Return [X, Y] of the center of cell containing provided text 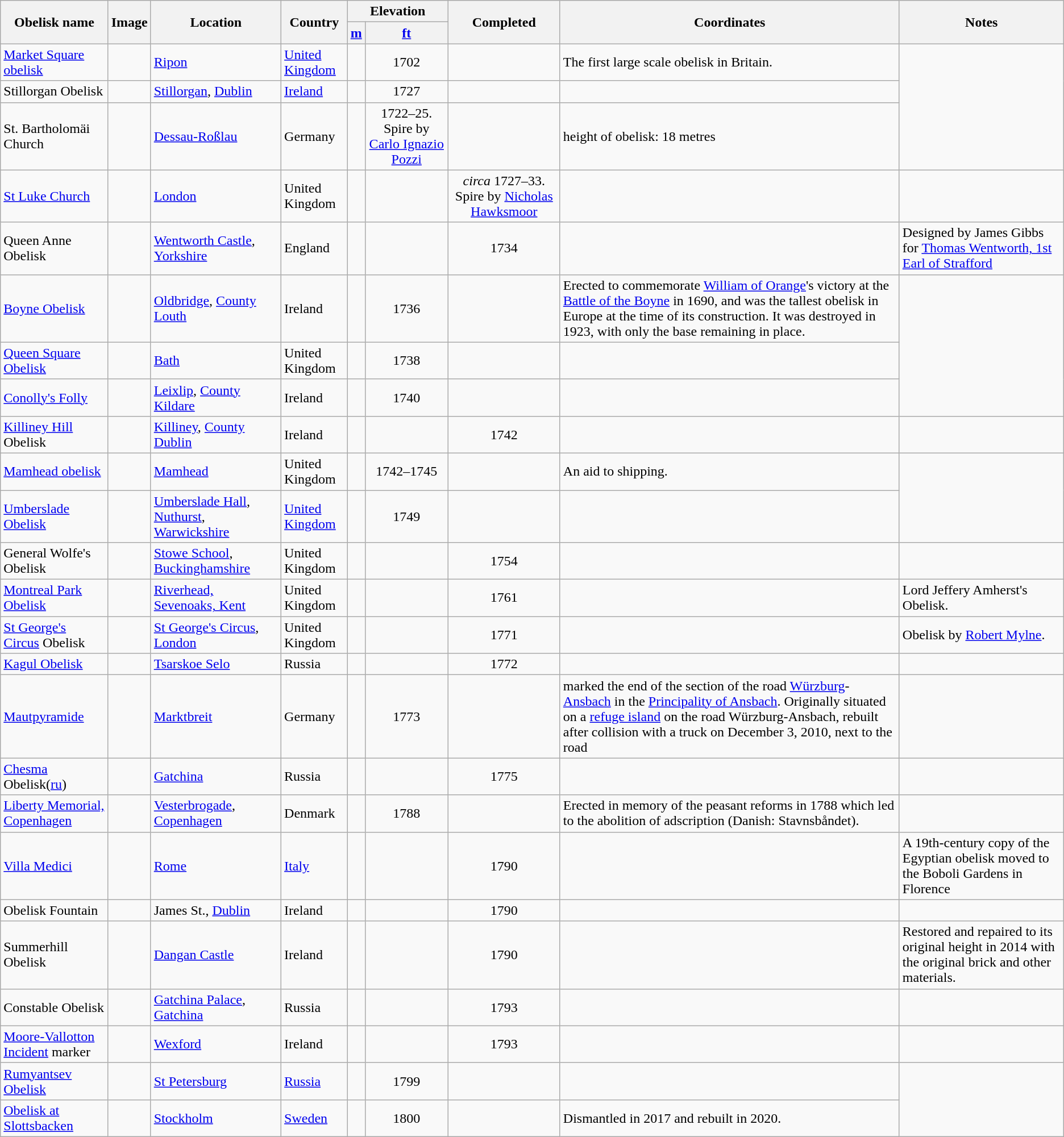
Wentworth Castle, Yorkshire [216, 248]
Denmark [315, 814]
1788 [406, 814]
Mamhead obelisk [55, 472]
Gatchina Palace, Gatchina [216, 1007]
Boyne Obelisk [55, 308]
St. Bartholomäi Church [55, 136]
Obelisk at Slottsbacken [55, 1118]
1754 [504, 561]
1799 [406, 1081]
Obelisk by Robert Mylne. [981, 635]
Chesma Obelisk(ru) [55, 776]
Marktbreit [216, 717]
A 19th-century copy of the Egyptian obelisk moved to the Boboli Gardens in Florence [981, 866]
St George's Circus Obelisk [55, 635]
Designed by James Gibbs for Thomas Wentworth, 1st Earl of Strafford [981, 248]
Completed [504, 22]
Image [130, 22]
Liberty Memorial, Copenhagen [55, 814]
Mamhead [216, 472]
Montreal Park Obelisk [55, 598]
Kagul Obelisk [55, 664]
Italy [315, 866]
Stockholm [216, 1118]
Country [315, 22]
Queen Square Obelisk [55, 360]
The first large scale obelisk in Britain. [730, 63]
Location [216, 22]
An aid to shipping. [730, 472]
Conolly's Folly [55, 398]
Stowe School, Buckinghamshire [216, 561]
1771 [504, 635]
St George's Circus, London [216, 635]
Killiney, County Dublin [216, 434]
1742 [504, 434]
Ripon [216, 63]
Notes [981, 22]
Rome [216, 866]
Tsarskoe Selo [216, 664]
Stillorgan Obelisk [55, 91]
Bath [216, 360]
m [356, 33]
Obelisk Fountain [55, 910]
Umberslade Obelisk [55, 516]
1749 [406, 516]
Moore-Vallotton Incident marker [55, 1044]
Summerhill Obelisk [55, 955]
Queen Anne Obelisk [55, 248]
Obelisk name [55, 22]
England [315, 248]
1738 [406, 360]
1702 [406, 63]
Gatchina [216, 776]
Coordinates [730, 22]
1727 [406, 91]
height of obelisk: 18 metres [730, 136]
1734 [504, 248]
Market Square obelisk [55, 63]
1800 [406, 1118]
Riverhead, Sevenoaks, Kent [216, 598]
Dessau-Roßlau [216, 136]
Wexford [216, 1044]
Rumyantsev Obelisk [55, 1081]
1742–1745 [406, 472]
1722–25. Spire by Carlo Ignazio Pozzi [406, 136]
1736 [406, 308]
Restored and repaired to its original height in 2014 with the original brick and other materials. [981, 955]
Umberslade Hall, Nuthurst, Warwickshire [216, 516]
Constable Obelisk [55, 1007]
Killiney Hill Obelisk [55, 434]
Villa Medici [55, 866]
Mautpyramide [55, 717]
Vesterbrogade, Copenhagen [216, 814]
Lord Jeffery Amherst's Obelisk. [981, 598]
1740 [406, 398]
ft [406, 33]
1772 [504, 664]
General Wolfe's Obelisk [55, 561]
Stillorgan, Dublin [216, 91]
Oldbridge, County Louth [216, 308]
Elevation [398, 11]
Leixlip, County Kildare [216, 398]
Dismantled in 2017 and rebuilt in 2020. [730, 1118]
St Petersburg [216, 1081]
circa 1727–33. Spire by Nicholas Hawksmoor [504, 196]
James St., Dublin [216, 910]
St Luke Church [55, 196]
Sweden [315, 1118]
1761 [504, 598]
London [216, 196]
Erected in memory of the peasant reforms in 1788 which led to the abolition of adscription (Danish: Stavnsbåndet). [730, 814]
Dangan Castle [216, 955]
1773 [406, 717]
1775 [504, 776]
